Scan for the cell matching the given text and deliver its (x, y) coordinate at center. 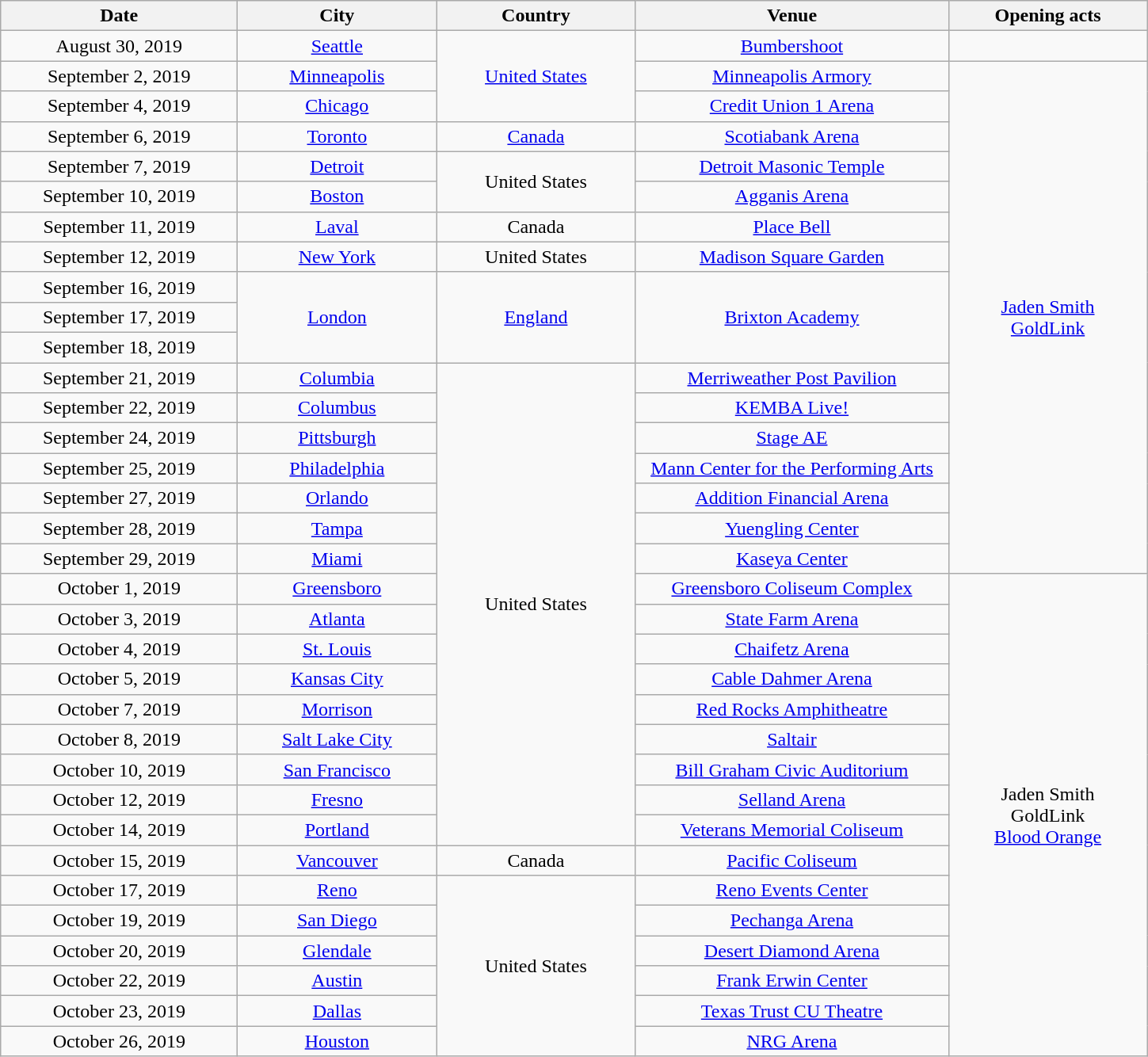
Selland Arena (792, 799)
Columbus (338, 408)
Brixton Academy (792, 317)
September 24, 2019 (119, 438)
September 2, 2019 (119, 76)
Boston (338, 197)
Jaden SmithGoldLinkBlood Orange (1047, 815)
New York (338, 257)
Miami (338, 559)
Credit Union 1 Arena (792, 106)
Toronto (338, 136)
Scotiabank Arena (792, 136)
Detroit (338, 166)
Vancouver (338, 860)
Fresno (338, 799)
Yuengling Center (792, 528)
Reno (338, 891)
September 22, 2019 (119, 408)
Venue (792, 16)
October 19, 2019 (119, 921)
KEMBA Live! (792, 408)
Chicago (338, 106)
London (338, 317)
October 26, 2019 (119, 1041)
Place Bell (792, 227)
St. Louis (338, 649)
September 18, 2019 (119, 347)
Opening acts (1047, 16)
Agganis Arena (792, 197)
Laval (338, 227)
Portland (338, 830)
England (536, 317)
Addition Financial Arena (792, 498)
Detroit Masonic Temple (792, 166)
Merriweather Post Pavilion (792, 378)
San Francisco (338, 769)
September 4, 2019 (119, 106)
Date (119, 16)
October 4, 2019 (119, 649)
Pacific Coliseum (792, 860)
October 17, 2019 (119, 891)
Kaseya Center (792, 559)
September 27, 2019 (119, 498)
Atlanta (338, 619)
Dallas (338, 1011)
October 14, 2019 (119, 830)
Minneapolis Armory (792, 76)
September 16, 2019 (119, 287)
Glendale (338, 951)
State Farm Arena (792, 619)
Cable Dahmer Arena (792, 679)
Reno Events Center (792, 891)
Country (536, 16)
Desert Diamond Arena (792, 951)
September 25, 2019 (119, 468)
NRG Arena (792, 1041)
September 28, 2019 (119, 528)
Frank Erwin Center (792, 981)
Pittsburgh (338, 438)
San Diego (338, 921)
Salt Lake City (338, 739)
Red Rocks Amphitheatre (792, 709)
October 3, 2019 (119, 619)
September 6, 2019 (119, 136)
Columbia (338, 378)
October 7, 2019 (119, 709)
October 20, 2019 (119, 951)
Mann Center for the Performing Arts (792, 468)
Philadelphia (338, 468)
Seattle (338, 46)
October 5, 2019 (119, 679)
City (338, 16)
Madison Square Garden (792, 257)
October 15, 2019 (119, 860)
Pechanga Arena (792, 921)
Minneapolis (338, 76)
September 21, 2019 (119, 378)
September 29, 2019 (119, 559)
Houston (338, 1041)
Veterans Memorial Coliseum (792, 830)
September 17, 2019 (119, 317)
October 23, 2019 (119, 1011)
October 12, 2019 (119, 799)
August 30, 2019 (119, 46)
Austin (338, 981)
October 10, 2019 (119, 769)
Bumbershoot (792, 46)
Jaden SmithGoldLink (1047, 317)
Kansas City (338, 679)
September 7, 2019 (119, 166)
October 8, 2019 (119, 739)
Tampa (338, 528)
September 11, 2019 (119, 227)
September 10, 2019 (119, 197)
Greensboro (338, 589)
Bill Graham Civic Auditorium (792, 769)
September 12, 2019 (119, 257)
Texas Trust CU Theatre (792, 1011)
Saltair (792, 739)
Stage AE (792, 438)
October 1, 2019 (119, 589)
Greensboro Coliseum Complex (792, 589)
Orlando (338, 498)
Chaifetz Arena (792, 649)
Morrison (338, 709)
October 22, 2019 (119, 981)
